Pinpoint the cell where the given text exists, returning its (x, y) midpoint coordinate. 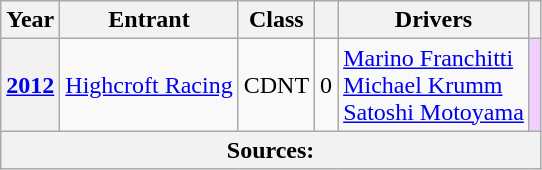
2012 (30, 85)
Entrant (149, 20)
0 (326, 85)
CDNT (276, 85)
Class (276, 20)
Sources: (271, 150)
Year (30, 20)
Marino Franchitti Michael Krumm Satoshi Motoyama (434, 85)
Drivers (434, 20)
Highcroft Racing (149, 85)
